Determine the [X, Y] coordinate at the center of the cell enclosing the given text.  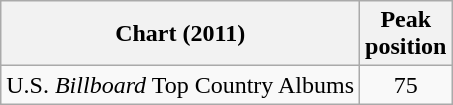
Peakposition [406, 34]
U.S. Billboard Top Country Albums [180, 85]
Chart (2011) [180, 34]
75 [406, 85]
